From the cell containing the given text, extract its center point as [X, Y] coordinate. 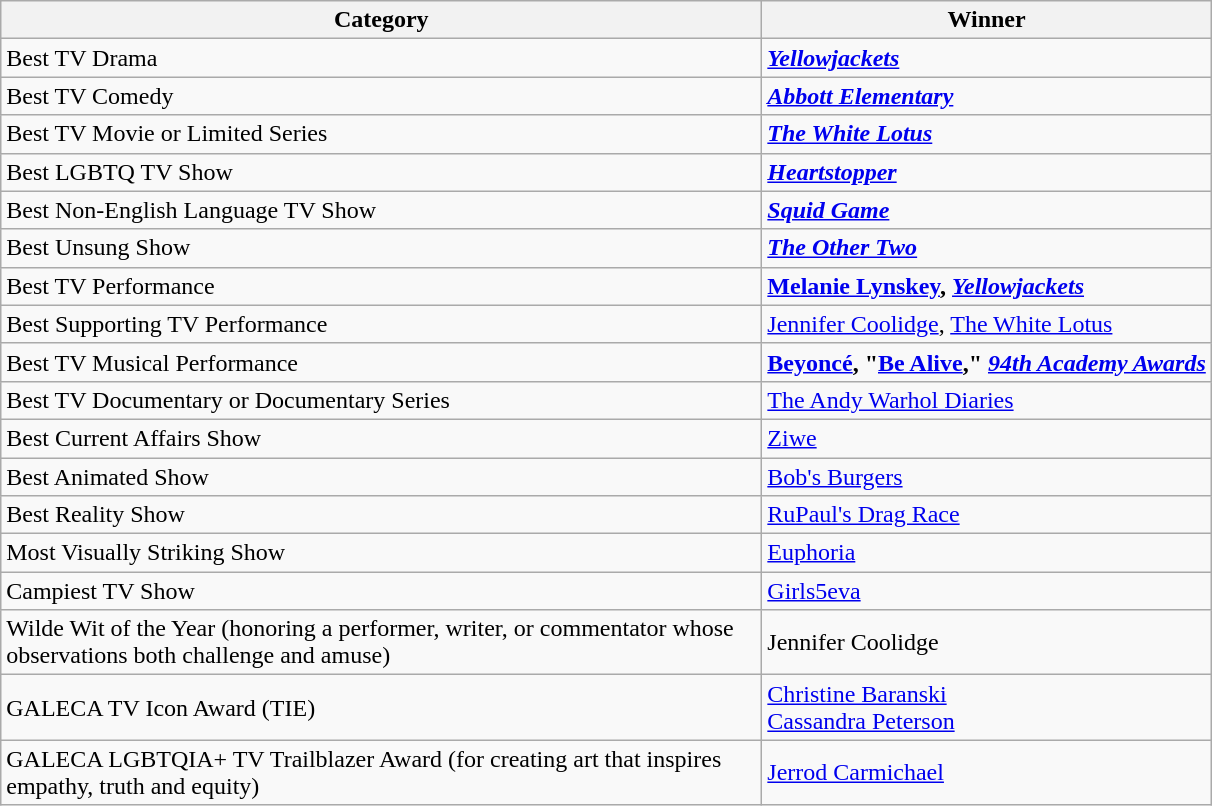
Best Reality Show [382, 515]
Winner [986, 20]
Best TV Documentary or Documentary Series [382, 400]
Heartstopper [986, 172]
Jennifer Coolidge [986, 642]
Jennifer Coolidge, The White Lotus [986, 324]
Best TV Comedy [382, 96]
The Andy Warhol Diaries [986, 400]
Melanie Lynskey, Yellowjackets [986, 286]
GALECA TV Icon Award (TIE) [382, 708]
Christine Baranski Cassandra Peterson [986, 708]
Best Current Affairs Show [382, 438]
Squid Game [986, 210]
Best Supporting TV Performance [382, 324]
Ziwe [986, 438]
Wilde Wit of the Year (honoring a performer, writer, or commentator whose observations both challenge and amuse) [382, 642]
GALECA LGBTQIA+ TV Trailblazer Award (for creating art that inspires empathy, truth and equity) [382, 772]
Best TV Performance [382, 286]
The White Lotus [986, 134]
The Other Two [986, 248]
Girls5eva [986, 591]
Best LGBTQ TV Show [382, 172]
Campiest TV Show [382, 591]
Best Non-English Language TV Show [382, 210]
Beyoncé, "Be Alive," 94th Academy Awards [986, 362]
Best TV Movie or Limited Series [382, 134]
Jerrod Carmichael [986, 772]
Yellowjackets [986, 58]
Best Animated Show [382, 477]
RuPaul's Drag Race [986, 515]
Euphoria [986, 553]
Best TV Drama [382, 58]
Best Unsung Show [382, 248]
Category [382, 20]
Best TV Musical Performance [382, 362]
Abbott Elementary [986, 96]
Most Visually Striking Show [382, 553]
Bob's Burgers [986, 477]
